Capture the cell that displays the provided text and extract its (X, Y) central coordinate. 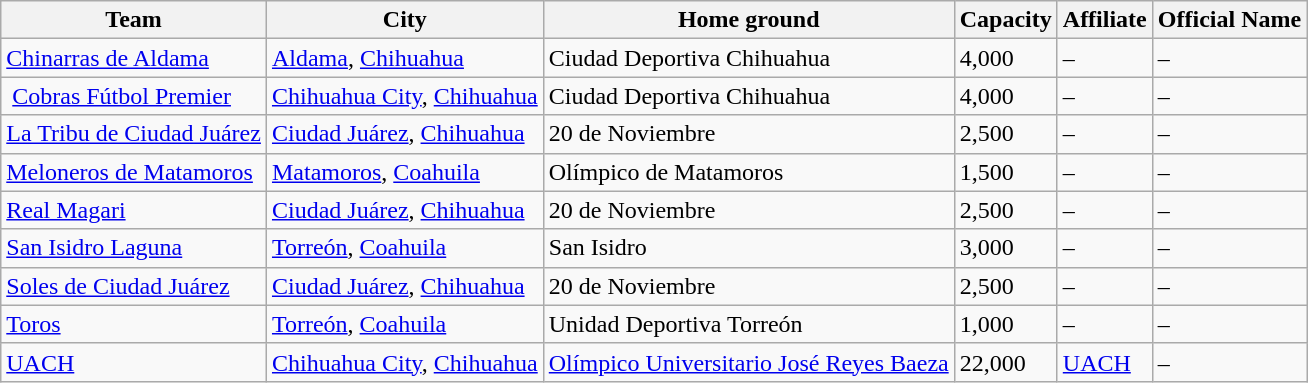
Olímpico Universitario José Reyes Baeza (748, 362)
3,000 (1006, 248)
San Isidro Laguna (134, 248)
Home ground (748, 20)
Team (134, 20)
La Tribu de Ciudad Juárez (134, 134)
City (404, 20)
Affiliate (1104, 20)
1,500 (1006, 172)
Official Name (1229, 20)
Soles de Ciudad Juárez (134, 286)
Toros (134, 324)
1,000 (1006, 324)
Olímpico de Matamoros (748, 172)
Aldama, Chihuahua (404, 58)
Matamoros, Coahuila (404, 172)
22,000 (1006, 362)
Capacity (1006, 20)
Chinarras de Aldama (134, 58)
San Isidro (748, 248)
Unidad Deportiva Torreón (748, 324)
Real Magari (134, 210)
Cobras Fútbol Premier (134, 96)
Meloneros de Matamoros (134, 172)
